Return the (X, Y) coordinate for the center point of the cell that contains the specified text.  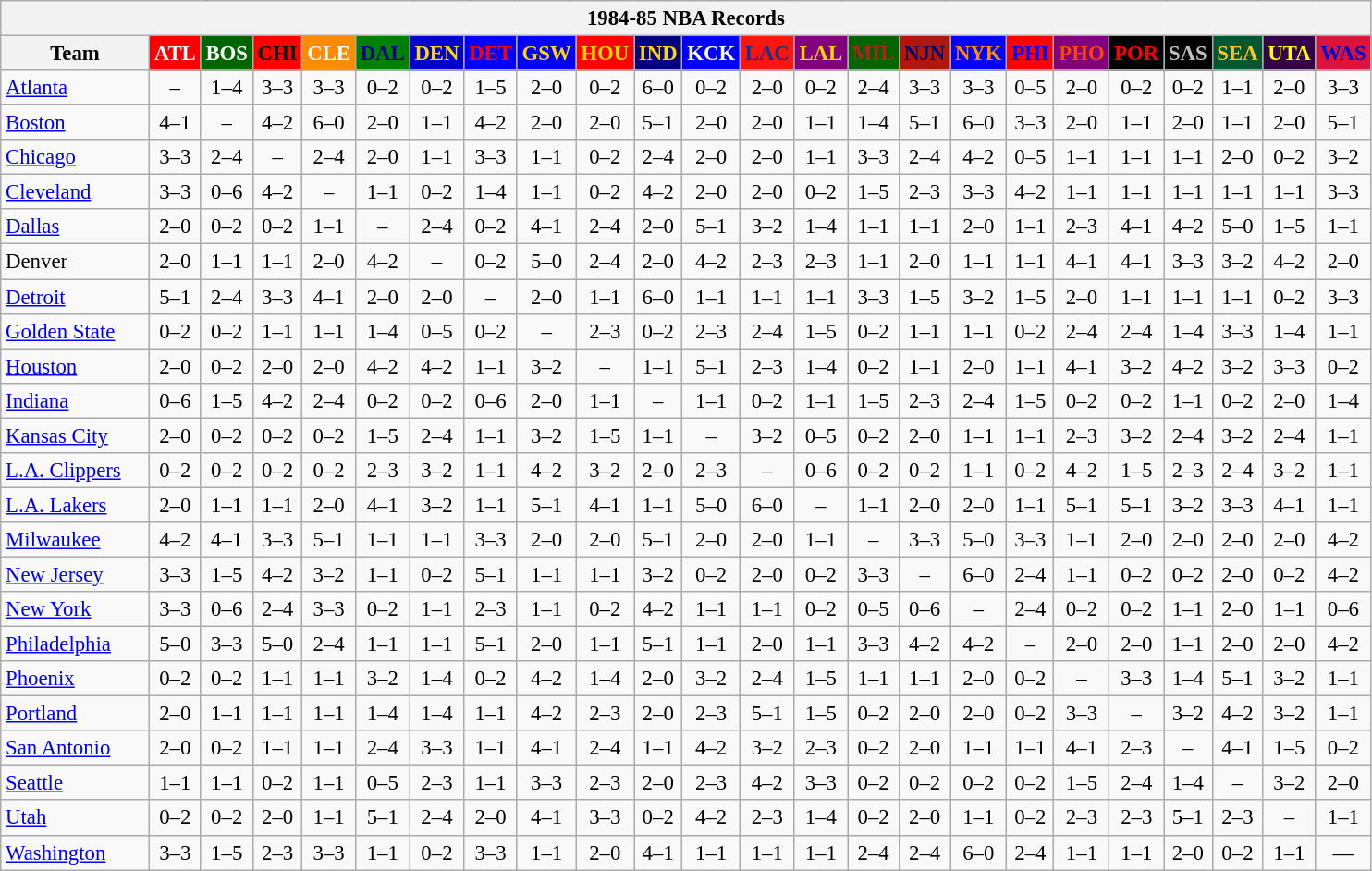
Kansas City (76, 435)
Phoenix (76, 679)
Cleveland (76, 192)
Washington (76, 853)
PHI (1030, 54)
Philadelphia (76, 644)
WAS (1343, 54)
Indiana (76, 400)
SAS (1188, 54)
HOU (605, 54)
KCK (712, 54)
CHI (277, 54)
DEN (436, 54)
— (1343, 853)
DAL (383, 54)
Denver (76, 262)
LAC (767, 54)
Seattle (76, 783)
Houston (76, 366)
Team (76, 54)
IND (658, 54)
Utah (76, 818)
Golden State (76, 331)
LAL (821, 54)
CLE (329, 54)
Detroit (76, 297)
Boston (76, 123)
Portland (76, 714)
SEA (1237, 54)
San Antonio (76, 748)
Milwaukee (76, 540)
DET (490, 54)
L.A. Clippers (76, 471)
Dallas (76, 227)
UTA (1289, 54)
MIL (874, 54)
POR (1137, 54)
GSW (546, 54)
L.A. Lakers (76, 505)
NJN (925, 54)
1984-85 NBA Records (686, 18)
New Jersey (76, 574)
New York (76, 609)
BOS (227, 54)
ATL (175, 54)
Chicago (76, 157)
PHO (1082, 54)
NYK (978, 54)
Atlanta (76, 88)
